Extract the [x, y] coordinate from the center of the cell holding the provided text.  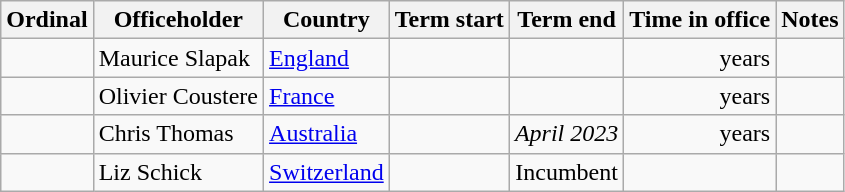
Term end [566, 20]
Country [327, 20]
April 2023 [566, 134]
Chris Thomas [178, 134]
Incumbent [566, 172]
Time in office [700, 20]
Term start [449, 20]
Notes [810, 20]
Officeholder [178, 20]
Switzerland [327, 172]
England [327, 58]
France [327, 96]
Ordinal [47, 20]
Maurice Slapak [178, 58]
Australia [327, 134]
Olivier Coustere [178, 96]
Liz Schick [178, 172]
